Capture the cell that displays the provided text and extract its (x, y) central coordinate. 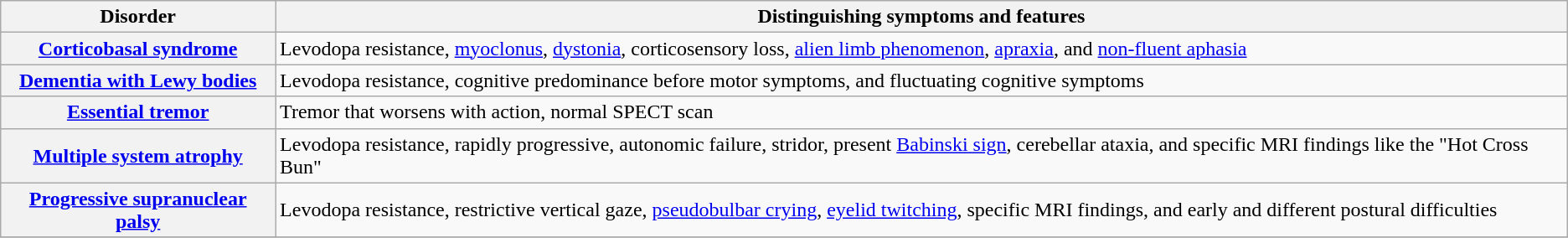
Progressive supranuclear palsy (138, 210)
Multiple system atrophy (138, 156)
Distinguishing symptoms and features (921, 17)
Essential tremor (138, 112)
Levodopa resistance, cognitive predominance before motor symptoms, and fluctuating cognitive symptoms (921, 80)
Corticobasal syndrome (138, 49)
Tremor that worsens with action, normal SPECT scan (921, 112)
Levodopa resistance, myoclonus, dystonia, corticosensory loss, alien limb phenomenon, apraxia, and non-fluent aphasia (921, 49)
Dementia with Lewy bodies (138, 80)
Disorder (138, 17)
